From the cell containing the given text, extract its center point as (X, Y) coordinate. 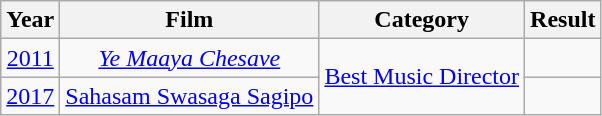
Ye Maaya Chesave (190, 58)
2017 (30, 96)
2011 (30, 58)
Result (563, 20)
Film (190, 20)
Year (30, 20)
Sahasam Swasaga Sagipo (190, 96)
Category (422, 20)
Best Music Director (422, 77)
